Output the (x, y) coordinate of the center of the cell containing the given text.  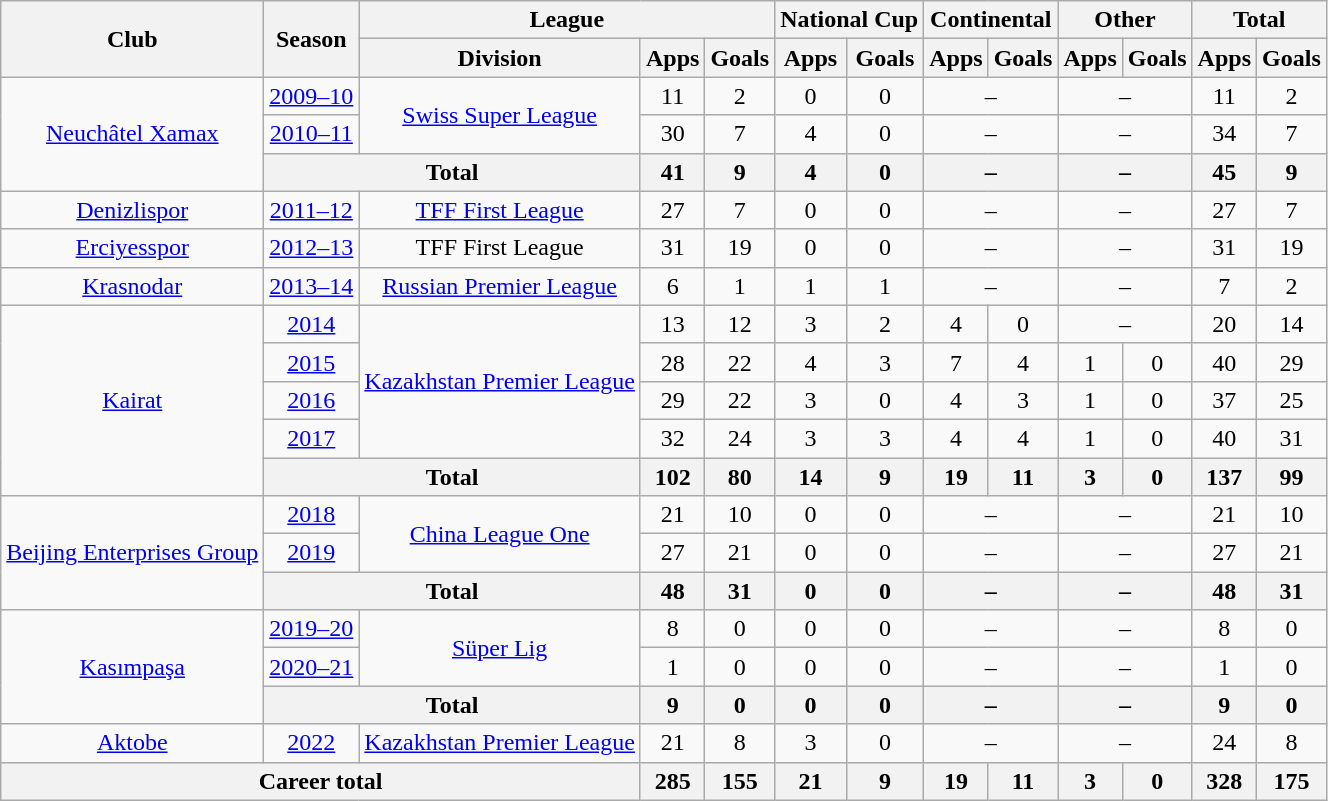
13 (672, 324)
30 (672, 134)
37 (1224, 400)
2012–13 (312, 248)
2016 (312, 400)
Neuchâtel Xamax (132, 134)
2020–21 (312, 667)
80 (740, 477)
Kairat (132, 400)
Denizlispor (132, 210)
Erciyesspor (132, 248)
Beijing Enterprises Group (132, 553)
2009–10 (312, 96)
Other (1125, 20)
20 (1224, 324)
Kasımpaşa (132, 667)
2015 (312, 362)
National Cup (850, 20)
China League One (500, 534)
34 (1224, 134)
Russian Premier League (500, 286)
Career total (321, 781)
2011–12 (312, 210)
League (567, 20)
137 (1224, 477)
285 (672, 781)
155 (740, 781)
25 (1292, 400)
45 (1224, 172)
328 (1224, 781)
175 (1292, 781)
32 (672, 438)
41 (672, 172)
2019 (312, 553)
6 (672, 286)
Club (132, 39)
Aktobe (132, 743)
Season (312, 39)
99 (1292, 477)
2013–14 (312, 286)
2018 (312, 515)
Krasnodar (132, 286)
Süper Lig (500, 648)
Division (500, 58)
2019–20 (312, 629)
Continental (991, 20)
12 (740, 324)
2014 (312, 324)
Swiss Super League (500, 115)
2022 (312, 743)
2017 (312, 438)
28 (672, 362)
102 (672, 477)
2010–11 (312, 134)
